Provide the (x, y) coordinate of the cell's center where the given text is located.  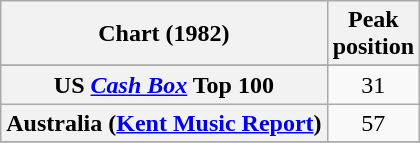
Australia (Kent Music Report) (164, 123)
31 (373, 85)
Chart (1982) (164, 34)
Peakposition (373, 34)
US Cash Box Top 100 (164, 85)
57 (373, 123)
